For the text-containing cell, return its midpoint in [X, Y] coordinate format. 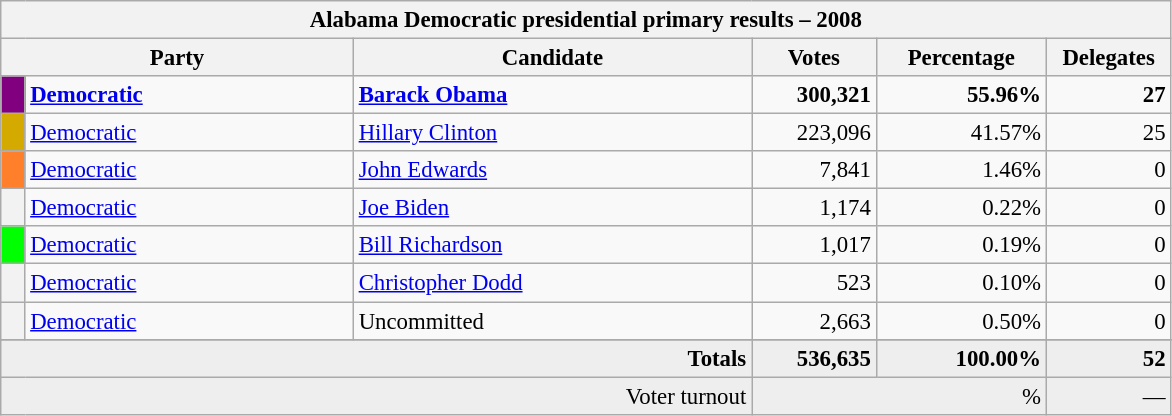
52 [1108, 358]
536,635 [814, 358]
John Edwards [552, 170]
0.19% [961, 245]
Christopher Dodd [552, 283]
0.10% [961, 283]
Party [178, 58]
Uncommitted [552, 321]
1,174 [814, 208]
Delegates [1108, 58]
Alabama Democratic presidential primary results – 2008 [586, 20]
Voter turnout [376, 396]
% [900, 396]
— [1108, 396]
223,096 [814, 133]
7,841 [814, 170]
523 [814, 283]
1.46% [961, 170]
0.50% [961, 321]
27 [1108, 95]
Candidate [552, 58]
100.00% [961, 358]
1,017 [814, 245]
25 [1108, 133]
2,663 [814, 321]
Bill Richardson [552, 245]
Totals [376, 358]
Barack Obama [552, 95]
Joe Biden [552, 208]
0.22% [961, 208]
300,321 [814, 95]
41.57% [961, 133]
Votes [814, 58]
55.96% [961, 95]
Hillary Clinton [552, 133]
Percentage [961, 58]
